Identify which cell holds the provided text, then report its (X, Y) central coordinate. 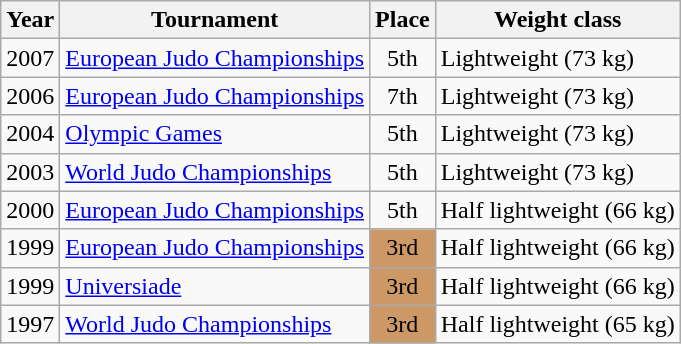
7th (403, 96)
1997 (30, 324)
2007 (30, 58)
Place (403, 20)
Olympic Games (215, 134)
2006 (30, 96)
2004 (30, 134)
Tournament (215, 20)
2000 (30, 210)
Weight class (558, 20)
2003 (30, 172)
Universiade (215, 286)
Half lightweight (65 kg) (558, 324)
Year (30, 20)
